Return (X, Y) of the center of cell containing provided text 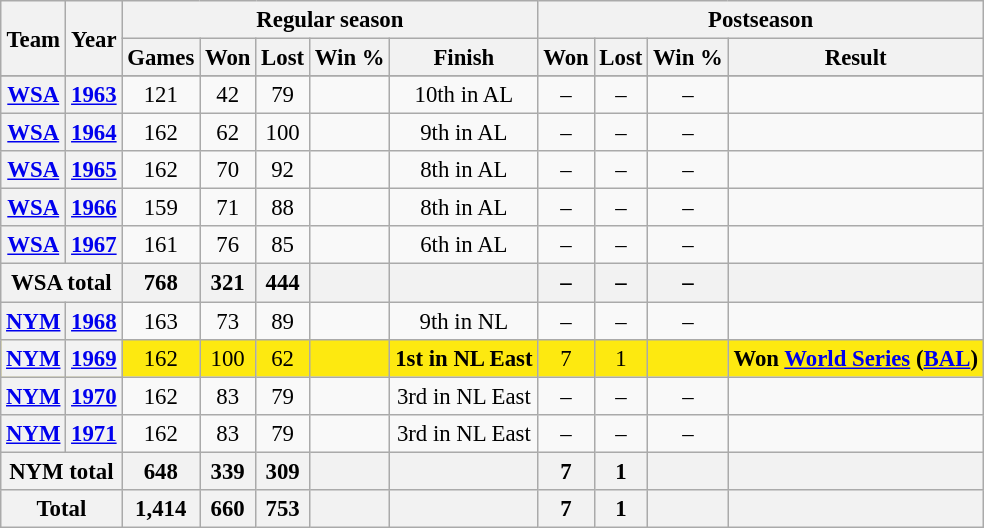
1968 (94, 321)
Team (34, 38)
Postseason (760, 20)
71 (228, 208)
309 (283, 471)
660 (228, 509)
WSA total (62, 283)
768 (161, 283)
9th in NL (464, 321)
321 (228, 283)
1964 (94, 133)
70 (228, 170)
42 (228, 95)
Result (856, 58)
1970 (94, 396)
1st in NL East (464, 358)
Games (161, 58)
10th in AL (464, 95)
648 (161, 471)
1965 (94, 170)
85 (283, 245)
1967 (94, 245)
339 (228, 471)
89 (283, 321)
1,414 (161, 509)
73 (228, 321)
NYM total (62, 471)
1966 (94, 208)
753 (283, 509)
9th in AL (464, 133)
Total (62, 509)
1969 (94, 358)
76 (228, 245)
6th in AL (464, 245)
163 (161, 321)
Finish (464, 58)
161 (161, 245)
159 (161, 208)
Regular season (330, 20)
Year (94, 38)
1971 (94, 433)
121 (161, 95)
Won World Series (BAL) (856, 358)
88 (283, 208)
1963 (94, 95)
92 (283, 170)
444 (283, 283)
